Extract the [x, y] coordinate from the center of the cell holding the provided text.  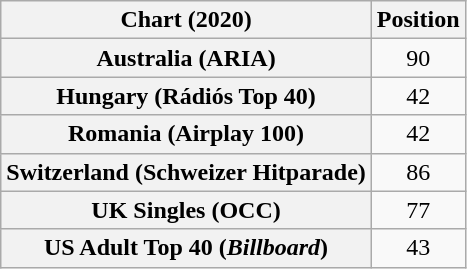
UK Singles (OCC) [186, 210]
Romania (Airplay 100) [186, 134]
Australia (ARIA) [186, 58]
43 [418, 248]
90 [418, 58]
Position [418, 20]
86 [418, 172]
US Adult Top 40 (Billboard) [186, 248]
Switzerland (Schweizer Hitparade) [186, 172]
Chart (2020) [186, 20]
Hungary (Rádiós Top 40) [186, 96]
77 [418, 210]
